Find where the given text appears and provide that cell's center as [X, Y] coordinate. 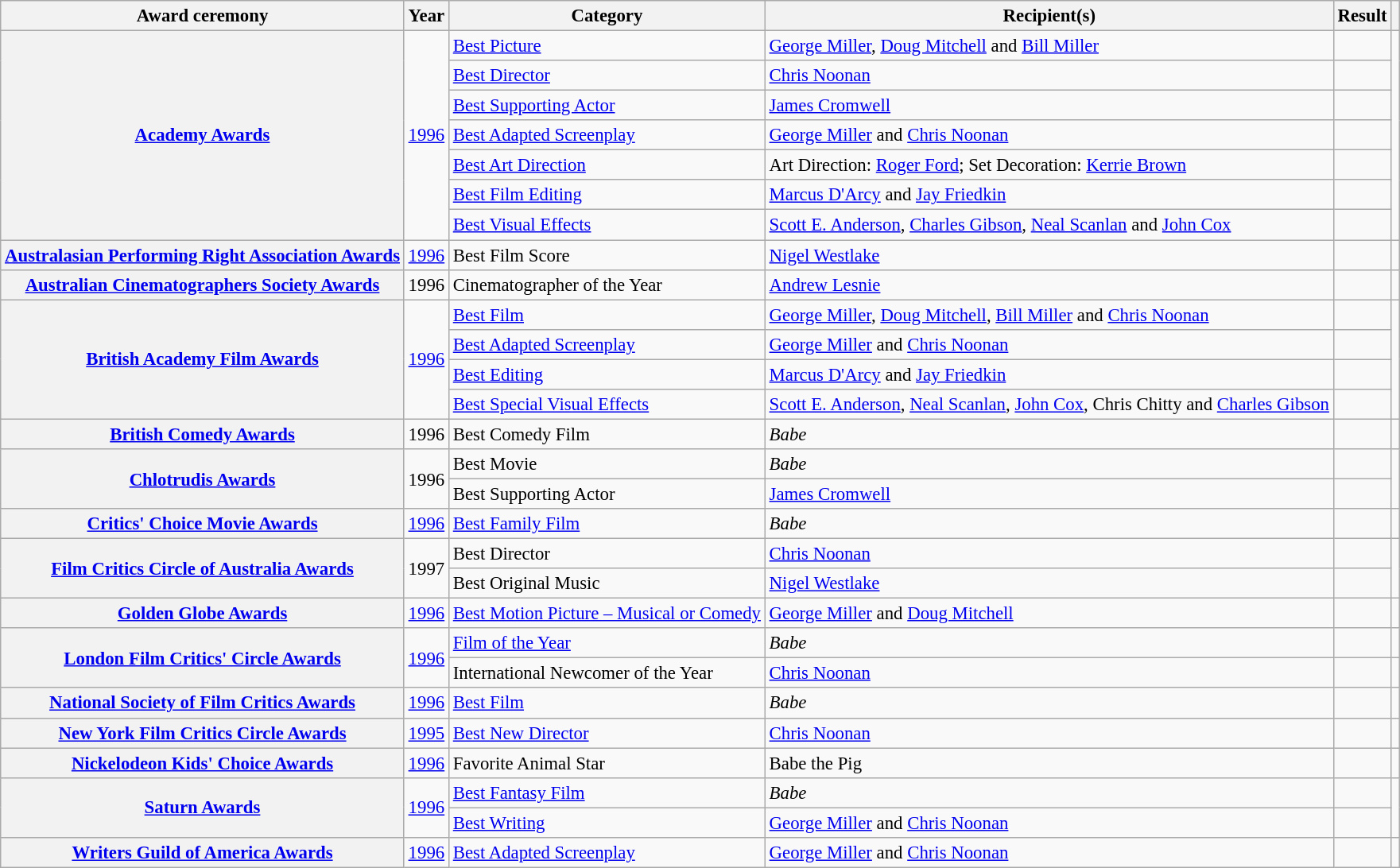
Academy Awards [203, 135]
New York Film Critics Circle Awards [203, 733]
Recipient(s) [1049, 16]
British Academy Film Awards [203, 359]
Film Critics Circle of Australia Awards [203, 569]
Australasian Performing Right Association Awards [203, 255]
Critics' Choice Movie Awards [203, 524]
Best Motion Picture – Musical or Comedy [607, 614]
Best Special Visual Effects [607, 405]
George Miller, Doug Mitchell, Bill Miller and Chris Noonan [1049, 315]
Result [1363, 16]
Scott E. Anderson, Charles Gibson, Neal Scanlan and John Cox [1049, 225]
London Film Critics' Circle Awards [203, 658]
British Comedy Awards [203, 434]
Best Original Music [607, 583]
Best Picture [607, 46]
Best Family Film [607, 524]
Best Visual Effects [607, 225]
Category [607, 16]
Saturn Awards [203, 808]
Writers Guild of America Awards [203, 853]
Best Film Editing [607, 195]
Best Writing [607, 823]
Best Fantasy Film [607, 792]
Year [426, 16]
George Miller and Doug Mitchell [1049, 614]
International Newcomer of the Year [607, 673]
Award ceremony [203, 16]
Golden Globe Awards [203, 614]
Best Comedy Film [607, 434]
National Society of Film Critics Awards [203, 703]
Best Movie [607, 464]
Cinematographer of the Year [607, 285]
Best Art Direction [607, 165]
1995 [426, 733]
Australian Cinematographers Society Awards [203, 285]
Art Direction: Roger Ford; Set Decoration: Kerrie Brown [1049, 165]
Nickelodeon Kids' Choice Awards [203, 763]
Favorite Animal Star [607, 763]
Film of the Year [607, 643]
1997 [426, 569]
Babe the Pig [1049, 763]
Best Editing [607, 374]
Scott E. Anderson, Neal Scanlan, John Cox, Chris Chitty and Charles Gibson [1049, 405]
Best Film Score [607, 255]
Best New Director [607, 733]
George Miller, Doug Mitchell and Bill Miller [1049, 46]
Andrew Lesnie [1049, 285]
Chlotrudis Awards [203, 479]
